Return the (X, Y) coordinate for the center point of the cell that contains the specified text.  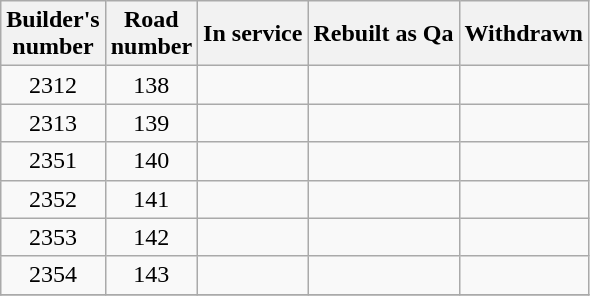
2351 (53, 161)
140 (151, 161)
143 (151, 275)
2312 (53, 85)
2353 (53, 237)
138 (151, 85)
Builder'snumber (53, 34)
2352 (53, 199)
Withdrawn (524, 34)
In service (253, 34)
Roadnumber (151, 34)
141 (151, 199)
2313 (53, 123)
139 (151, 123)
Rebuilt as Qa (384, 34)
2354 (53, 275)
142 (151, 237)
